Return the (x, y) coordinate for the center point of the cell that contains the specified text.  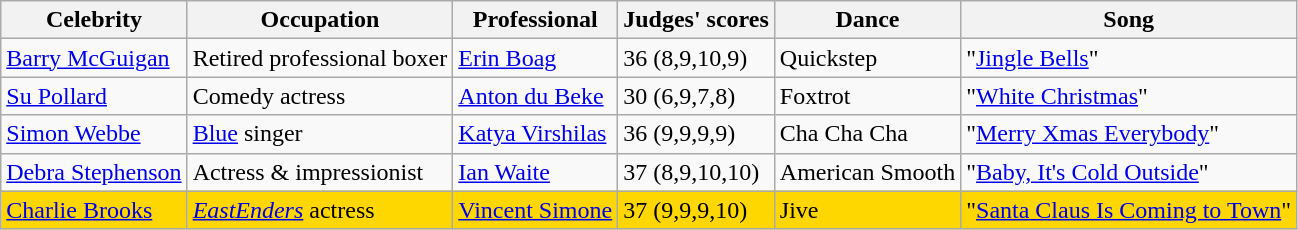
Professional (536, 20)
Vincent Simone (536, 210)
36 (8,9,10,9) (696, 58)
Barry McGuigan (94, 58)
Su Pollard (94, 96)
Judges' scores (696, 20)
Foxtrot (867, 96)
Jive (867, 210)
Retired professional boxer (320, 58)
Quickstep (867, 58)
"Jingle Bells" (1129, 58)
Occupation (320, 20)
Ian Waite (536, 172)
Erin Boag (536, 58)
EastEnders actress (320, 210)
Actress & impressionist (320, 172)
"White Christmas" (1129, 96)
Charlie Brooks (94, 210)
Cha Cha Cha (867, 134)
Song (1129, 20)
"Santa Claus Is Coming to Town" (1129, 210)
Simon Webbe (94, 134)
"Merry Xmas Everybody" (1129, 134)
Celebrity (94, 20)
Blue singer (320, 134)
37 (8,9,10,10) (696, 172)
"Baby, It's Cold Outside" (1129, 172)
36 (9,9,9,9) (696, 134)
American Smooth (867, 172)
Debra Stephenson (94, 172)
Anton du Beke (536, 96)
Dance (867, 20)
Katya Virshilas (536, 134)
37 (9,9,9,10) (696, 210)
30 (6,9,7,8) (696, 96)
Comedy actress (320, 96)
